Search for the cell housing the specified text and yield its [X, Y] center coordinate. 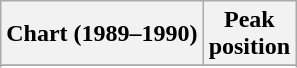
Chart (1989–1990) [102, 34]
Peakposition [249, 34]
